Detect which cell encompasses the target text, then output its (x, y) center coordinate. 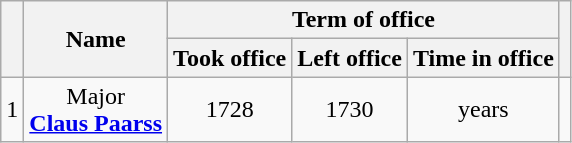
1730 (350, 110)
Time in office (483, 58)
Term of office (364, 20)
Took office (230, 58)
1728 (230, 110)
Name (96, 39)
years (483, 110)
1 (12, 110)
Left office (350, 58)
MajorClaus Paarss (96, 110)
